Locate the cell with the specified text and output its (x, y) center coordinate. 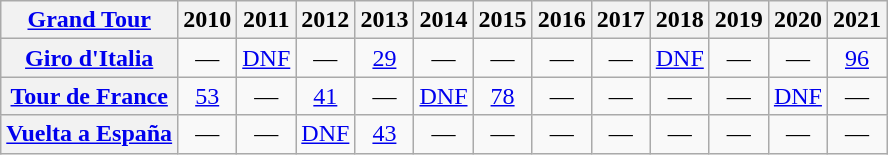
2021 (856, 20)
Grand Tour (90, 20)
2017 (620, 20)
96 (856, 58)
43 (384, 134)
2015 (502, 20)
2011 (266, 20)
2012 (326, 20)
2019 (738, 20)
2013 (384, 20)
41 (326, 96)
29 (384, 58)
2018 (680, 20)
78 (502, 96)
53 (208, 96)
2020 (798, 20)
2014 (444, 20)
Giro d'Italia (90, 58)
2010 (208, 20)
Vuelta a España (90, 134)
Tour de France (90, 96)
2016 (562, 20)
